From the cell containing the given text, extract its center point as (x, y) coordinate. 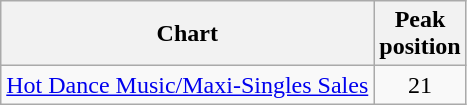
21 (420, 85)
Hot Dance Music/Maxi-Singles Sales (188, 85)
Chart (188, 34)
Peakposition (420, 34)
